Locate the cell with the specified text and output its (X, Y) center coordinate. 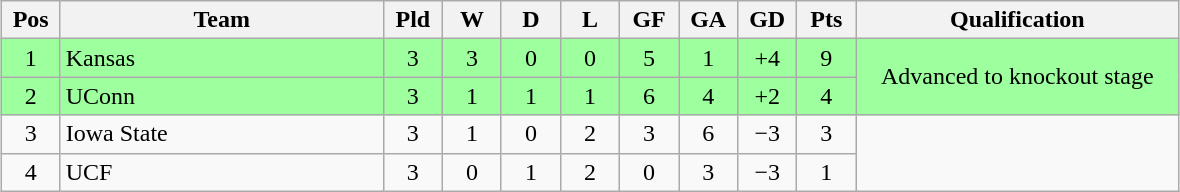
5 (650, 58)
Kansas (222, 58)
GF (650, 20)
GA (708, 20)
W (472, 20)
Team (222, 20)
Pts (826, 20)
UCF (222, 172)
+2 (768, 96)
Pld (412, 20)
+4 (768, 58)
D (530, 20)
GD (768, 20)
9 (826, 58)
Iowa State (222, 134)
Pos (30, 20)
L (590, 20)
UConn (222, 96)
Qualification (1018, 20)
Advanced to knockout stage (1018, 77)
